Locate the cell with the specified text and output its [X, Y] center coordinate. 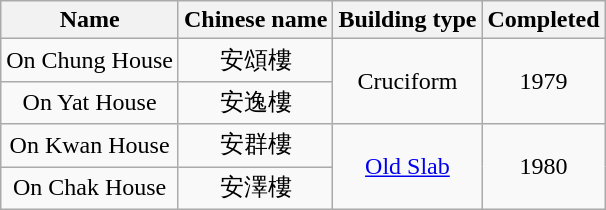
Building type [408, 20]
1980 [544, 166]
Name [90, 20]
Cruciform [408, 82]
1979 [544, 82]
Completed [544, 20]
安頌樓 [255, 60]
On Yat House [90, 102]
Chinese name [255, 20]
On Chung House [90, 60]
安澤樓 [255, 188]
On Kwan House [90, 146]
安群樓 [255, 146]
安逸樓 [255, 102]
Old Slab [408, 166]
On Chak House [90, 188]
